Return the (X, Y) coordinate for the center point of the cell that contains the specified text.  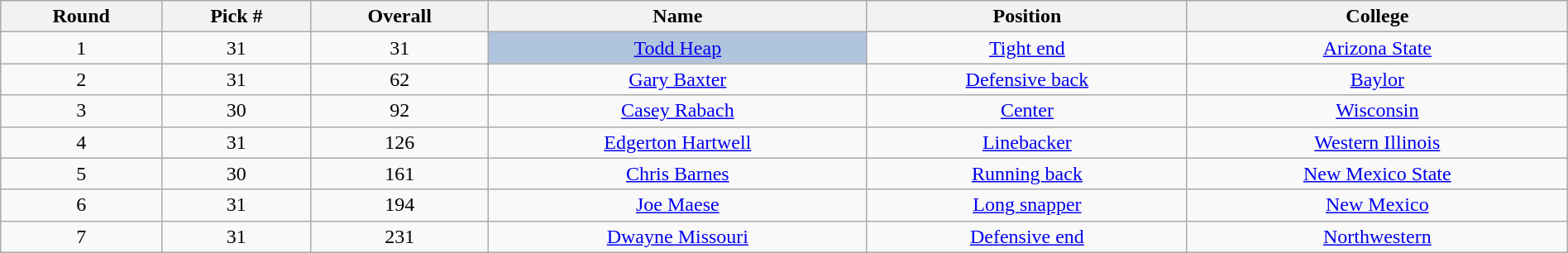
3 (81, 111)
Joe Maese (677, 205)
Todd Heap (677, 48)
Baylor (1377, 79)
161 (399, 174)
Western Illinois (1377, 142)
1 (81, 48)
Arizona State (1377, 48)
Northwestern (1377, 236)
6 (81, 205)
Overall (399, 17)
92 (399, 111)
Tight end (1027, 48)
New Mexico (1377, 205)
Wisconsin (1377, 111)
Name (677, 17)
Defensive back (1027, 79)
231 (399, 236)
Chris Barnes (677, 174)
Position (1027, 17)
Running back (1027, 174)
Long snapper (1027, 205)
College (1377, 17)
194 (399, 205)
126 (399, 142)
Gary Baxter (677, 79)
2 (81, 79)
Center (1027, 111)
Defensive end (1027, 236)
Round (81, 17)
New Mexico State (1377, 174)
62 (399, 79)
Casey Rabach (677, 111)
4 (81, 142)
Pick # (237, 17)
Linebacker (1027, 142)
5 (81, 174)
7 (81, 236)
Edgerton Hartwell (677, 142)
Dwayne Missouri (677, 236)
